Scan for the cell matching the given text and deliver its [x, y] coordinate at center. 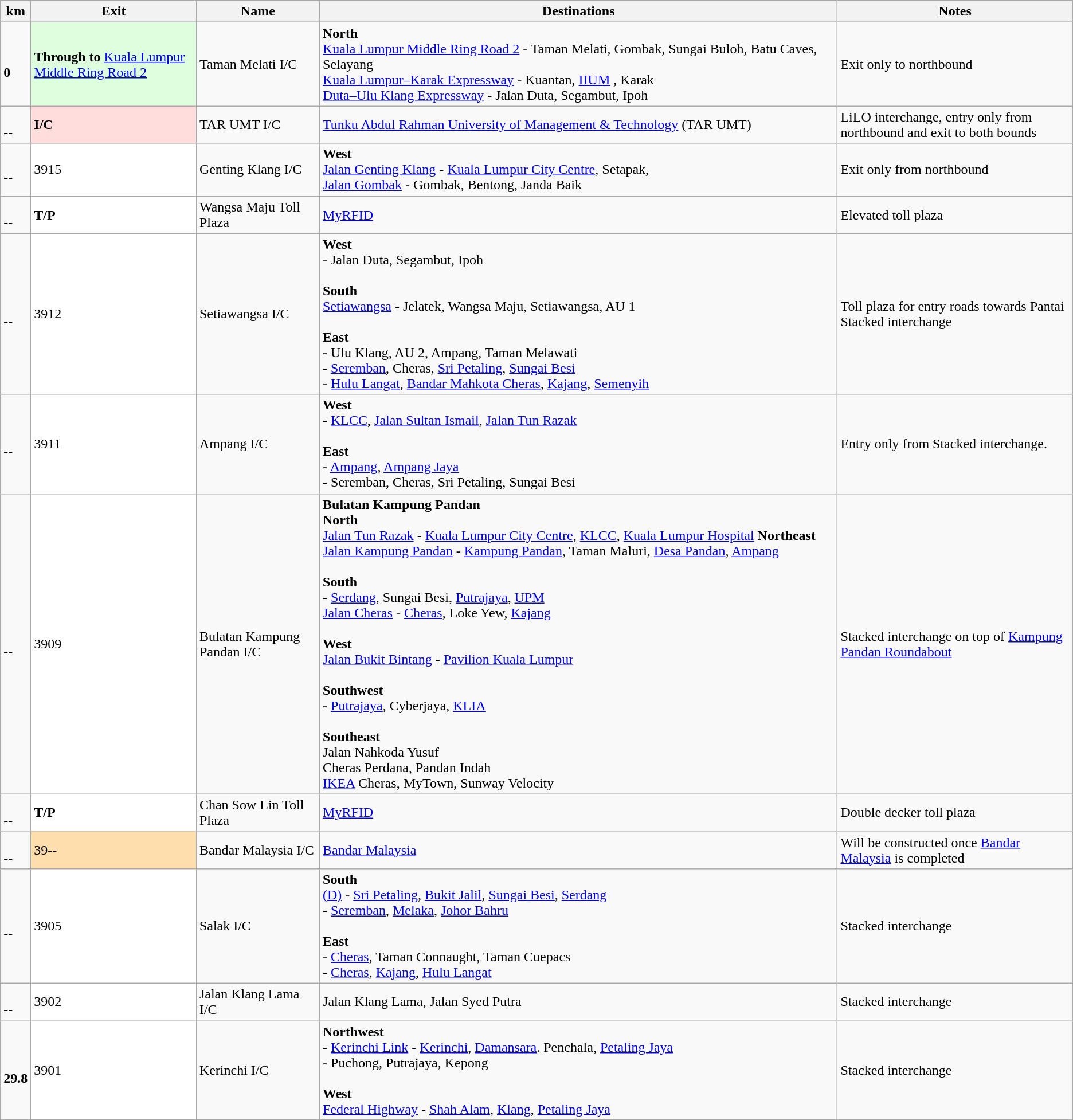
West Jalan Genting Klang - Kuala Lumpur City Centre, Setapak, Jalan Gombak - Gombak, Bentong, Janda Baik [579, 170]
Setiawangsa I/C [258, 314]
Kerinchi I/C [258, 1070]
3901 [113, 1070]
km [16, 11]
3909 [113, 644]
Taman Melati I/C [258, 64]
Notes [955, 11]
Wangsa Maju Toll Plaza [258, 214]
Destinations [579, 11]
Jalan Klang Lama I/C [258, 1002]
Exit [113, 11]
Double decker toll plaza [955, 813]
Bandar Malaysia I/C [258, 849]
Exit only to northbound [955, 64]
Will be constructed once Bandar Malaysia is completed [955, 849]
Bulatan Kampung Pandan I/C [258, 644]
29.8 [16, 1070]
I/C [113, 125]
0 [16, 64]
Through to Kuala Lumpur Middle Ring Road 2 [113, 64]
Bandar Malaysia [579, 849]
Name [258, 11]
Exit only from northbound [955, 170]
Genting Klang I/C [258, 170]
Jalan Klang Lama, Jalan Syed Putra [579, 1002]
3905 [113, 926]
Elevated toll plaza [955, 214]
Stacked interchange on top of Kampung Pandan Roundabout [955, 644]
Chan Sow Lin Toll Plaza [258, 813]
3902 [113, 1002]
3912 [113, 314]
Toll plaza for entry roads towards PantaiStacked interchange [955, 314]
Tunku Abdul Rahman University of Management & Technology (TAR UMT) [579, 125]
Ampang I/C [258, 444]
LiLO interchange, entry only from northbound and exit to both bounds [955, 125]
3915 [113, 170]
West - KLCC, Jalan Sultan Ismail, Jalan Tun RazakEast - Ampang, Ampang Jaya - Seremban, Cheras, Sri Petaling, Sungai Besi [579, 444]
Salak I/C [258, 926]
Entry only from Stacked interchange. [955, 444]
3911 [113, 444]
TAR UMT I/C [258, 125]
39-- [113, 849]
